Determine the [X, Y] coordinate at the center of the cell enclosing the given text.  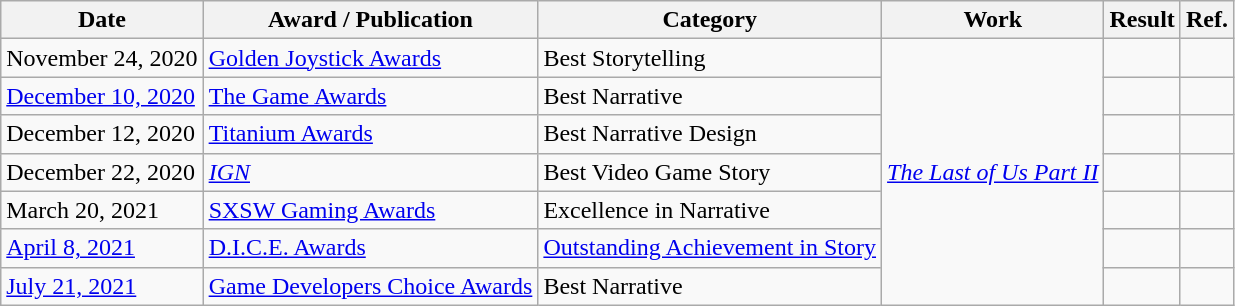
The Game Awards [370, 96]
Golden Joystick Awards [370, 58]
April 8, 2021 [102, 248]
Excellence in Narrative [710, 210]
Outstanding Achievement in Story [710, 248]
Work [993, 20]
Titanium Awards [370, 134]
Category [710, 20]
November 24, 2020 [102, 58]
IGN [370, 172]
D.I.C.E. Awards [370, 248]
July 21, 2021 [102, 286]
Date [102, 20]
SXSW Gaming Awards [370, 210]
December 10, 2020 [102, 96]
Game Developers Choice Awards [370, 286]
March 20, 2021 [102, 210]
Best Video Game Story [710, 172]
Best Storytelling [710, 58]
December 12, 2020 [102, 134]
Ref. [1206, 20]
The Last of Us Part II [993, 172]
Result [1142, 20]
Award / Publication [370, 20]
Best Narrative Design [710, 134]
December 22, 2020 [102, 172]
